Determine the [X, Y] coordinate at the center of the cell enclosing the given text.  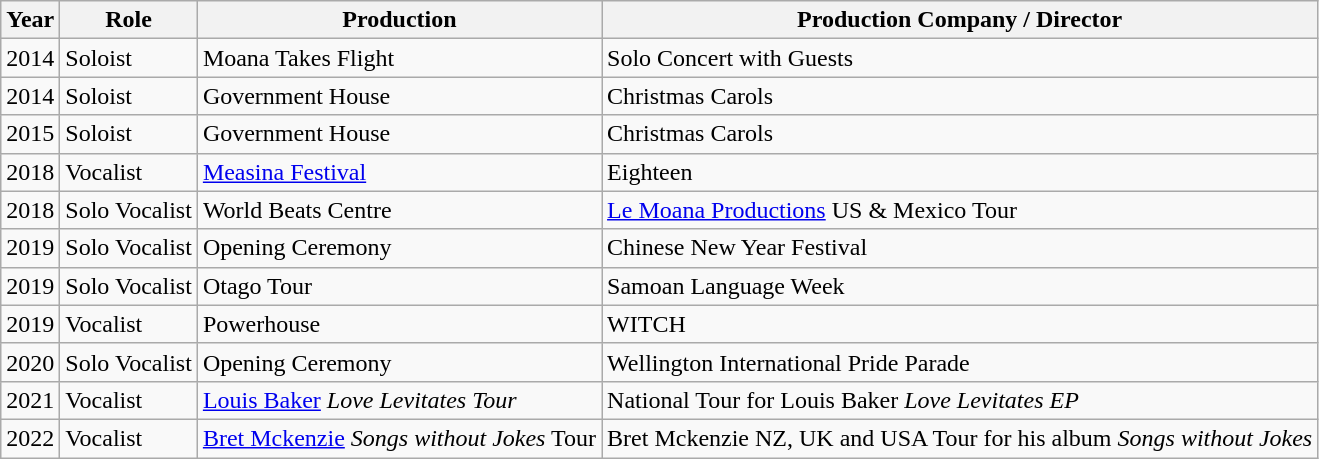
Samoan Language Week [960, 286]
2015 [30, 134]
Production [399, 20]
Bret Mckenzie NZ, UK and USA Tour for his album Songs without Jokes [960, 438]
Measina Festival [399, 172]
Powerhouse [399, 324]
Bret Mckenzie Songs without Jokes Tour [399, 438]
Production Company / Director [960, 20]
Chinese New Year Festival [960, 248]
Le Moana Productions US & Mexico Tour [960, 210]
Eighteen [960, 172]
2022 [30, 438]
National Tour for Louis Baker Love Levitates EP [960, 400]
Louis Baker Love Levitates Tour [399, 400]
Moana Takes Flight [399, 58]
Wellington International Pride Parade [960, 362]
Year [30, 20]
Role [129, 20]
World Beats Centre [399, 210]
Otago Tour [399, 286]
WITCH [960, 324]
2021 [30, 400]
Solo Concert with Guests [960, 58]
2020 [30, 362]
